Return the (X, Y) coordinate for the center point of the cell that contains the specified text.  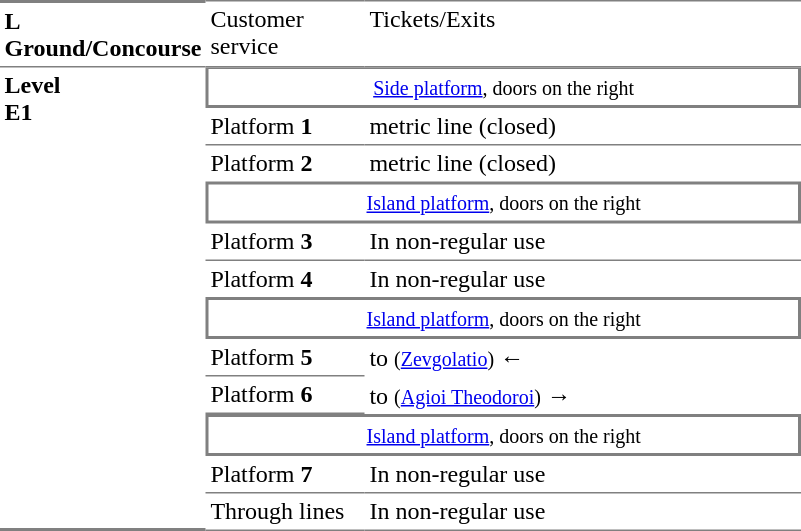
Customer service (286, 34)
Platform 4 (286, 279)
Platform 3 (286, 243)
Platform 7 (286, 475)
Tickets/Exits (583, 34)
Platform 5 (286, 358)
Platform 1 (286, 127)
to (Agioi Theodoroi) → (583, 395)
LGround/Concourse (103, 34)
Platform 2 (286, 164)
Platform 6 (286, 395)
to (Zevgolatio) ← (583, 358)
